Determine the (X, Y) coordinate at the center of the cell enclosing the given text.  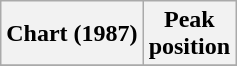
Peakposition (189, 34)
Chart (1987) (72, 34)
